For the text-containing cell, return its midpoint in (X, Y) coordinate format. 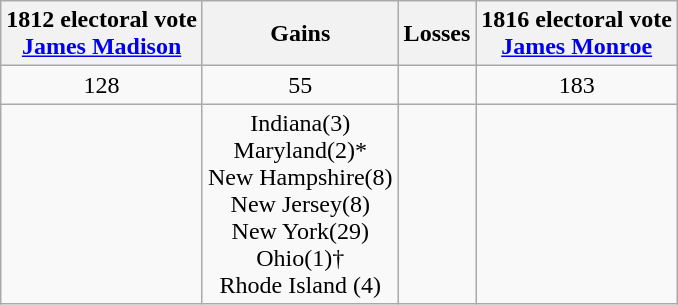
1816 electoral voteJames Monroe (577, 34)
183 (577, 85)
Losses (437, 34)
Indiana(3)Maryland(2)*New Hampshire(8)New Jersey(8)New York(29)Ohio(1)†Rhode Island (4) (300, 204)
Gains (300, 34)
128 (102, 85)
55 (300, 85)
1812 electoral voteJames Madison (102, 34)
